For the text-containing cell, return its midpoint in [x, y] coordinate format. 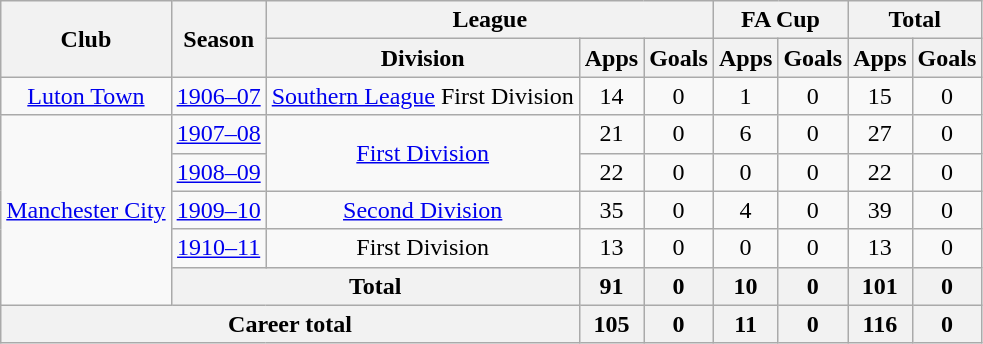
Southern League First Division [422, 96]
101 [880, 286]
1908–09 [218, 172]
10 [745, 286]
Luton Town [86, 96]
35 [611, 210]
15 [880, 96]
4 [745, 210]
Career total [290, 324]
105 [611, 324]
Season [218, 39]
FA Cup [780, 20]
1909–10 [218, 210]
1910–11 [218, 248]
21 [611, 134]
91 [611, 286]
116 [880, 324]
1 [745, 96]
Manchester City [86, 210]
1907–08 [218, 134]
27 [880, 134]
39 [880, 210]
Second Division [422, 210]
1906–07 [218, 96]
11 [745, 324]
League [490, 20]
Division [422, 58]
14 [611, 96]
6 [745, 134]
Club [86, 39]
